Pinpoint the cell where the given text exists, returning its (x, y) midpoint coordinate. 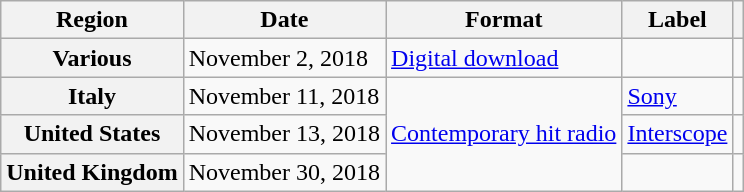
Format (504, 20)
Sony (678, 96)
Contemporary hit radio (504, 134)
Digital download (504, 58)
Date (284, 20)
Label (678, 20)
November 2, 2018 (284, 58)
Italy (92, 96)
United States (92, 134)
November 11, 2018 (284, 96)
November 30, 2018 (284, 172)
Region (92, 20)
November 13, 2018 (284, 134)
Interscope (678, 134)
United Kingdom (92, 172)
Various (92, 58)
